Detect which cell encompasses the target text, then output its (x, y) center coordinate. 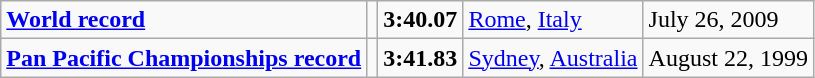
Pan Pacific Championships record (184, 58)
July 26, 2009 (728, 20)
3:40.07 (420, 20)
Rome, Italy (553, 20)
Sydney, Australia (553, 58)
World record (184, 20)
August 22, 1999 (728, 58)
3:41.83 (420, 58)
